Capture the cell that displays the provided text and extract its [x, y] central coordinate. 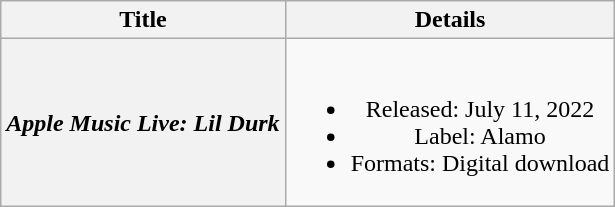
Title [143, 20]
Released: July 11, 2022Label: AlamoFormats: Digital download [450, 122]
Apple Music Live: Lil Durk [143, 122]
Details [450, 20]
